Detect which cell encompasses the target text, then output its (X, Y) center coordinate. 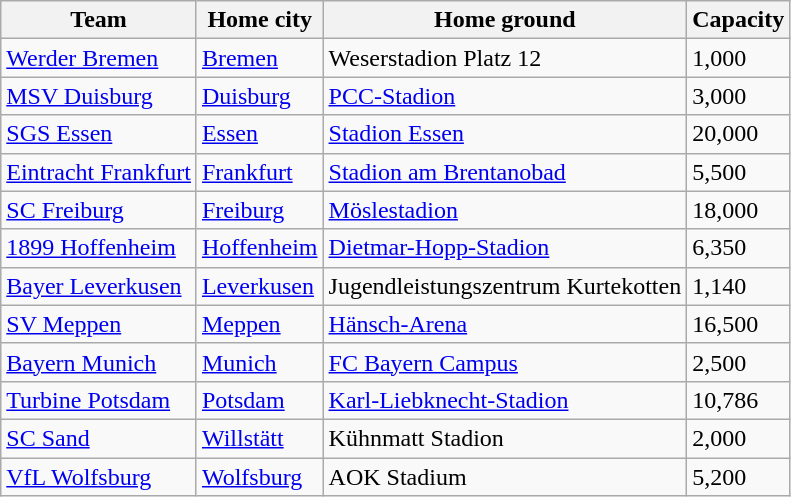
20,000 (738, 134)
SC Freiburg (99, 210)
Weserstadion Platz 12 (505, 58)
Eintracht Frankfurt (99, 172)
Dietmar-Hopp-Stadion (505, 248)
6,350 (738, 248)
PCC-Stadion (505, 96)
Frankfurt (260, 172)
1,140 (738, 286)
1,000 (738, 58)
Munich (260, 362)
Hänsch-Arena (505, 324)
SV Meppen (99, 324)
1899 Hoffenheim (99, 248)
Leverkusen (260, 286)
Home ground (505, 20)
Wolfsburg (260, 477)
5,200 (738, 477)
Potsdam (260, 400)
Bayer Leverkusen (99, 286)
MSV Duisburg (99, 96)
10,786 (738, 400)
3,000 (738, 96)
Werder Bremen (99, 58)
2,500 (738, 362)
SC Sand (99, 438)
16,500 (738, 324)
AOK Stadium (505, 477)
Freiburg (260, 210)
Bremen (260, 58)
SGS Essen (99, 134)
Essen (260, 134)
Stadion am Brentanobad (505, 172)
Stadion Essen (505, 134)
Jugendleistungszentrum Kurtekotten (505, 286)
Willstätt (260, 438)
Karl-Liebknecht-Stadion (505, 400)
5,500 (738, 172)
Möslestadion (505, 210)
Home city (260, 20)
Bayern Munich (99, 362)
Turbine Potsdam (99, 400)
Hoffenheim (260, 248)
VfL Wolfsburg (99, 477)
2,000 (738, 438)
FC Bayern Campus (505, 362)
18,000 (738, 210)
Team (99, 20)
Duisburg (260, 96)
Capacity (738, 20)
Kühnmatt Stadion (505, 438)
Meppen (260, 324)
